Extract the [x, y] coordinate from the center of the cell holding the provided text.  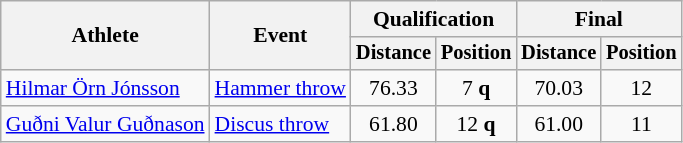
76.33 [394, 88]
Qualification [434, 19]
61.00 [558, 124]
Athlete [106, 36]
Hilmar Örn Jónsson [106, 88]
12 q [476, 124]
7 q [476, 88]
Final [598, 19]
61.80 [394, 124]
Discus throw [280, 124]
Hammer throw [280, 88]
12 [641, 88]
11 [641, 124]
Guðni Valur Guðnason [106, 124]
70.03 [558, 88]
Event [280, 36]
